Extract the (x, y) coordinate from the center of the cell holding the provided text.  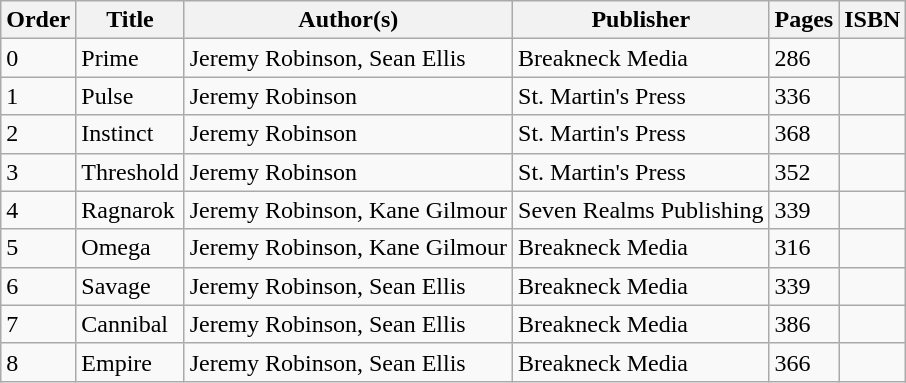
5 (38, 248)
336 (804, 96)
Pages (804, 20)
366 (804, 362)
3 (38, 172)
Author(s) (348, 20)
Cannibal (130, 324)
2 (38, 134)
1 (38, 96)
Pulse (130, 96)
286 (804, 58)
386 (804, 324)
Seven Realms Publishing (641, 210)
368 (804, 134)
316 (804, 248)
Order (38, 20)
Threshold (130, 172)
Ragnarok (130, 210)
Prime (130, 58)
Savage (130, 286)
Publisher (641, 20)
Omega (130, 248)
0 (38, 58)
4 (38, 210)
7 (38, 324)
Empire (130, 362)
8 (38, 362)
Title (130, 20)
352 (804, 172)
ISBN (872, 20)
6 (38, 286)
Instinct (130, 134)
